Return the [X, Y] coordinate for the center point of the cell that contains the specified text.  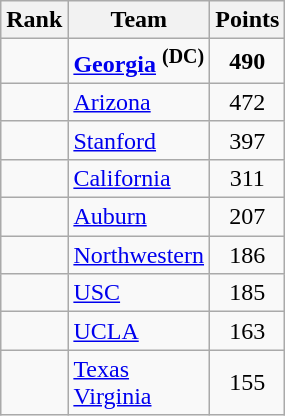
TexasVirginia [139, 382]
Arizona [139, 102]
Stanford [139, 140]
163 [248, 331]
311 [248, 178]
Team [139, 20]
Georgia (DC) [139, 62]
Points [248, 20]
155 [248, 382]
490 [248, 62]
472 [248, 102]
Auburn [139, 217]
Northwestern [139, 255]
UCLA [139, 331]
207 [248, 217]
185 [248, 293]
California [139, 178]
USC [139, 293]
186 [248, 255]
Rank [34, 20]
397 [248, 140]
